Scan for the cell matching the given text and deliver its [x, y] coordinate at center. 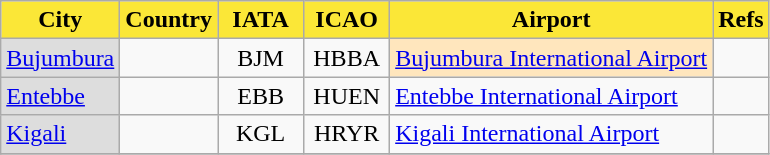
Entebbe [60, 96]
HRYR [347, 134]
ICAO [347, 20]
IATA [261, 20]
Kigali International Airport [552, 134]
Airport [552, 20]
Entebbe International Airport [552, 96]
Bujumbura [60, 58]
BJM [261, 58]
KGL [261, 134]
City [60, 20]
HBBA [347, 58]
HUEN [347, 96]
EBB [261, 96]
Refs [741, 20]
Kigali [60, 134]
Country [169, 20]
Bujumbura International Airport [552, 58]
